Return (X, Y) of the center of cell containing provided text 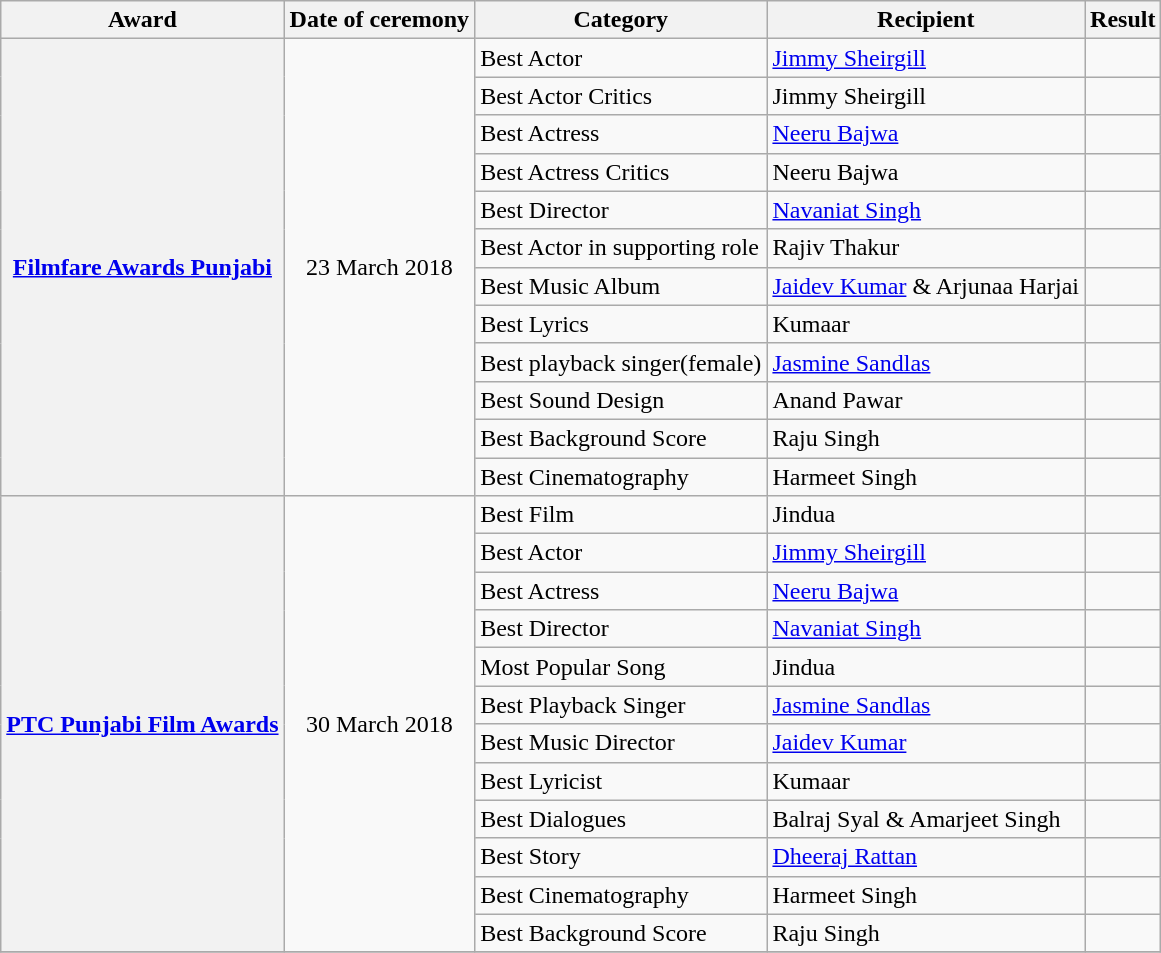
Dheeraj Rattan (926, 857)
23 March 2018 (380, 268)
Best Sound Design (621, 400)
Best Music Director (621, 743)
Result (1123, 20)
Anand Pawar (926, 400)
30 March 2018 (380, 724)
Best Lyricist (621, 781)
Jaidev Kumar & Arjunaa Harjai (926, 286)
Balraj Syal & Amarjeet Singh (926, 819)
Best Lyrics (621, 324)
PTC Punjabi Film Awards (142, 724)
Category (621, 20)
Best Actress Critics (621, 172)
Recipient (926, 20)
Jaidev Kumar (926, 743)
Best Story (621, 857)
Date of ceremony (380, 20)
Best Dialogues (621, 819)
Best Music Album (621, 286)
Award (142, 20)
Rajiv Thakur (926, 248)
Best playback singer(female) (621, 362)
Best Playback Singer (621, 705)
Filmfare Awards Punjabi (142, 268)
Best Film (621, 515)
Most Popular Song (621, 667)
Best Actor Critics (621, 96)
Best Actor in supporting role (621, 248)
